Output the (x, y) coordinate of the center of the cell containing the given text.  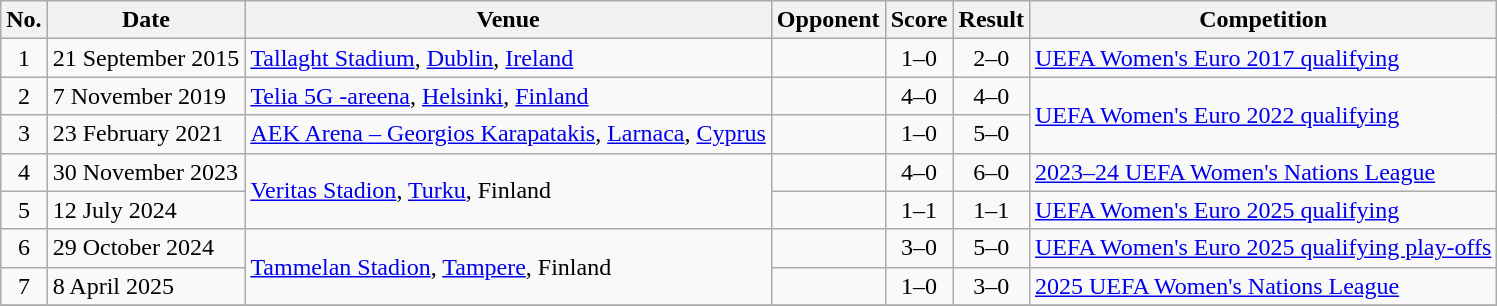
Venue (508, 20)
3 (24, 134)
30 November 2023 (146, 172)
2 (24, 96)
21 September 2015 (146, 58)
Score (919, 20)
23 February 2021 (146, 134)
Result (991, 20)
7 November 2019 (146, 96)
12 July 2024 (146, 210)
Date (146, 20)
2023–24 UEFA Women's Nations League (1262, 172)
8 April 2025 (146, 286)
UEFA Women's Euro 2022 qualifying (1262, 115)
2025 UEFA Women's Nations League (1262, 286)
Tallaght Stadium, Dublin, Ireland (508, 58)
Competition (1262, 20)
4 (24, 172)
UEFA Women's Euro 2017 qualifying (1262, 58)
Telia 5G -areena, Helsinki, Finland (508, 96)
29 October 2024 (146, 248)
Veritas Stadion, Turku, Finland (508, 191)
AEK Arena – Georgios Karapatakis, Larnaca, Cyprus (508, 134)
2–0 (991, 58)
6–0 (991, 172)
UEFA Women's Euro 2025 qualifying play-offs (1262, 248)
Tammelan Stadion, Tampere, Finland (508, 267)
UEFA Women's Euro 2025 qualifying (1262, 210)
No. (24, 20)
1 (24, 58)
5 (24, 210)
7 (24, 286)
6 (24, 248)
Opponent (828, 20)
